Determine the [x, y] coordinate at the center of the cell enclosing the given text.  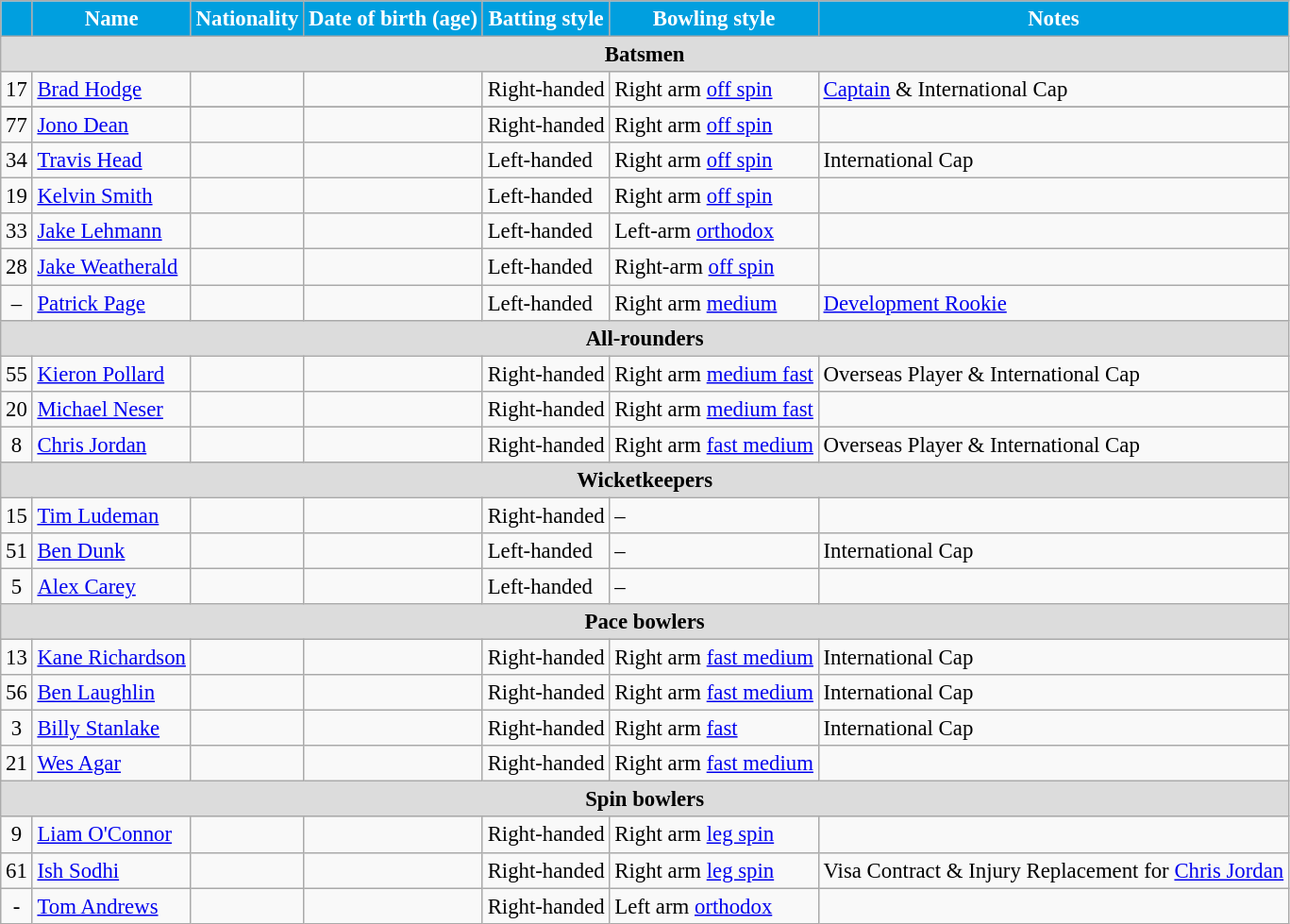
Patrick Page [111, 303]
Ben Dunk [111, 551]
Ish Sodhi [111, 870]
8 [17, 445]
Kelvin Smith [111, 196]
Nationality [247, 19]
Batsmen [645, 55]
- [17, 906]
13 [17, 658]
Kieron Pollard [111, 374]
Captain & International Cap [1053, 90]
Visa Contract & Injury Replacement for Chris Jordan [1053, 870]
Right-arm off spin [713, 267]
Travis Head [111, 160]
Alex Carey [111, 586]
Bowling style [713, 19]
Brad Hodge [111, 90]
Jake Lehmann [111, 231]
Left arm orthodox [713, 906]
Tim Ludeman [111, 515]
Left-arm orthodox [713, 231]
3 [17, 729]
Kane Richardson [111, 658]
Wicketkeepers [645, 480]
9 [17, 835]
Batting style [545, 19]
Ben Laughlin [111, 693]
21 [17, 764]
Michael Neser [111, 409]
Notes [1053, 19]
51 [17, 551]
19 [17, 196]
34 [17, 160]
Wes Agar [111, 764]
Name [111, 19]
61 [17, 870]
All-rounders [645, 338]
17 [17, 90]
55 [17, 374]
Jono Dean [111, 126]
Jake Weatherald [111, 267]
Tom Andrews [111, 906]
Right arm medium [713, 303]
20 [17, 409]
15 [17, 515]
28 [17, 267]
Pace bowlers [645, 622]
Date of birth (age) [394, 19]
Development Rookie [1053, 303]
Liam O'Connor [111, 835]
Billy Stanlake [111, 729]
Chris Jordan [111, 445]
Right arm fast [713, 729]
77 [17, 126]
33 [17, 231]
5 [17, 586]
Spin bowlers [645, 799]
56 [17, 693]
